Find where the given text appears and provide that cell's center as (X, Y) coordinate. 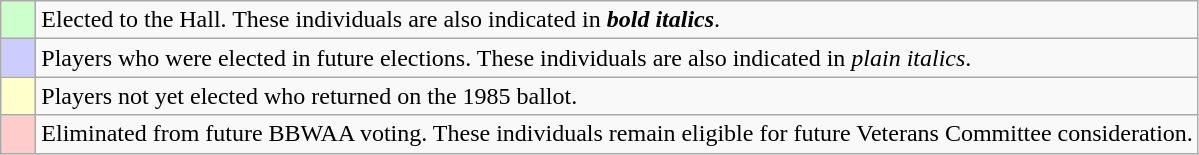
Eliminated from future BBWAA voting. These individuals remain eligible for future Veterans Committee consideration. (618, 134)
Players who were elected in future elections. These individuals are also indicated in plain italics. (618, 58)
Players not yet elected who returned on the 1985 ballot. (618, 96)
Elected to the Hall. These individuals are also indicated in bold italics. (618, 20)
